From the cell containing the given text, extract its center point as (X, Y) coordinate. 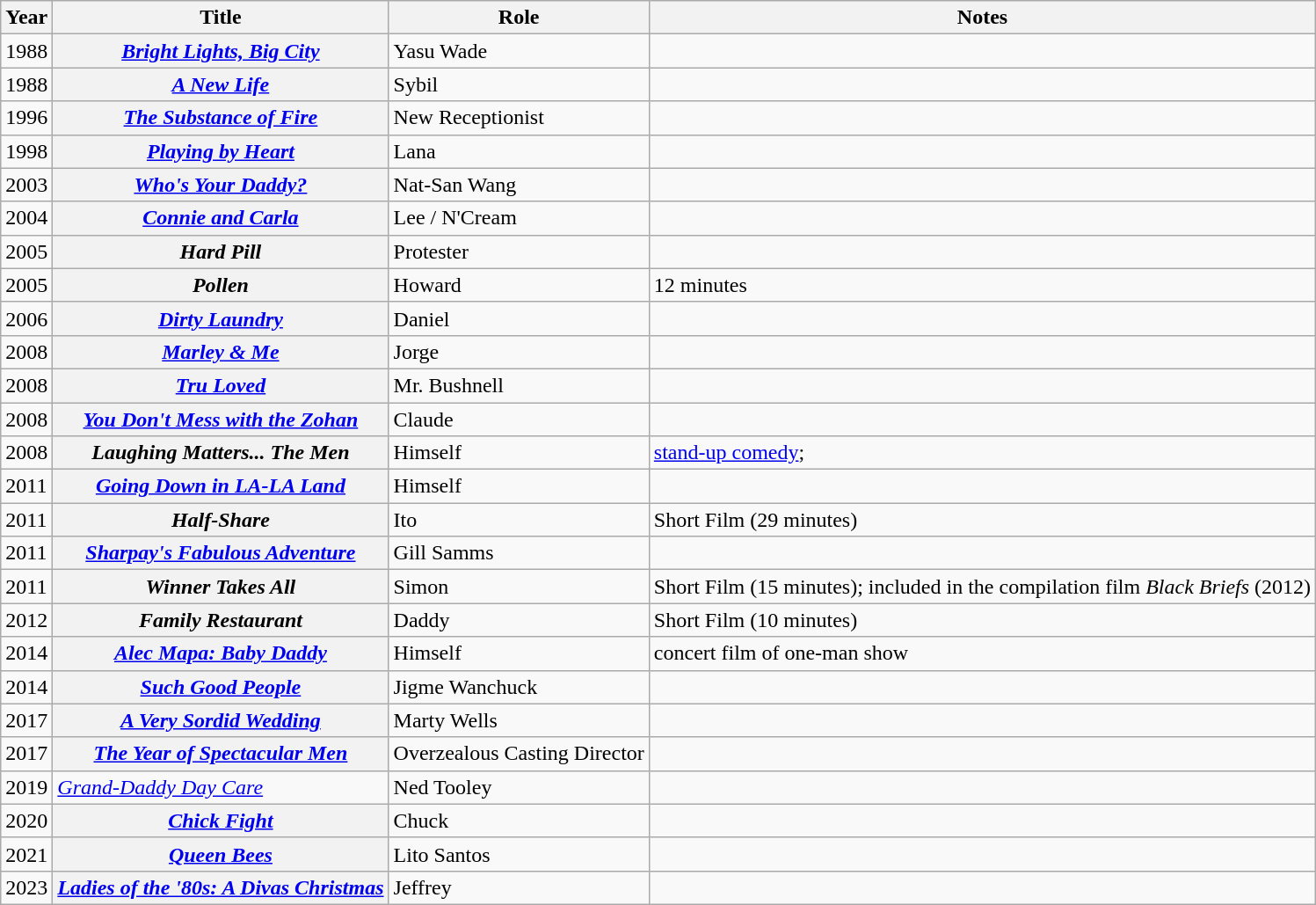
Gill Samms (519, 553)
Chuck (519, 821)
Mr. Bushnell (519, 385)
Connie and Carla (221, 218)
Ito (519, 520)
concert film of one-man show (982, 653)
Ned Tooley (519, 787)
Who's Your Daddy? (221, 185)
Marty Wells (519, 720)
Winner Takes All (221, 587)
Short Film (29 minutes) (982, 520)
Ladies of the '80s: A Divas Christmas (221, 887)
Sybil (519, 84)
Jigme Wanchuck (519, 687)
Half-Share (221, 520)
Alec Mapa: Baby Daddy (221, 653)
Role (519, 18)
Queen Bees (221, 854)
2006 (26, 318)
Jorge (519, 352)
Claude (519, 420)
Such Good People (221, 687)
2021 (26, 854)
Bright Lights, Big City (221, 51)
1996 (26, 118)
Sharpay's Fabulous Adventure (221, 553)
1998 (26, 151)
A Very Sordid Wedding (221, 720)
Family Restaurant (221, 620)
Playing by Heart (221, 151)
Overzealous Casting Director (519, 754)
Short Film (10 minutes) (982, 620)
Protester (519, 252)
Pollen (221, 285)
Nat-San Wang (519, 185)
2020 (26, 821)
2023 (26, 887)
2003 (26, 185)
The Year of Spectacular Men (221, 754)
stand-up comedy; (982, 453)
Dirty Laundry (221, 318)
Daniel (519, 318)
A New Life (221, 84)
Marley & Me (221, 352)
Chick Fight (221, 821)
Short Film (15 minutes); included in the compilation film Black Briefs (2012) (982, 587)
You Don't Mess with the Zohan (221, 420)
New Receptionist (519, 118)
Daddy (519, 620)
12 minutes (982, 285)
Jeffrey (519, 887)
2019 (26, 787)
Lito Santos (519, 854)
2004 (26, 218)
Yasu Wade (519, 51)
Title (221, 18)
Lana (519, 151)
2012 (26, 620)
The Substance of Fire (221, 118)
Simon (519, 587)
Hard Pill (221, 252)
Notes (982, 18)
Howard (519, 285)
Laughing Matters... The Men (221, 453)
Grand-Daddy Day Care (221, 787)
Lee / N'Cream (519, 218)
Year (26, 18)
Going Down in LA-LA Land (221, 486)
Tru Loved (221, 385)
